Return the [X, Y] coordinate for the center point of the cell that contains the specified text.  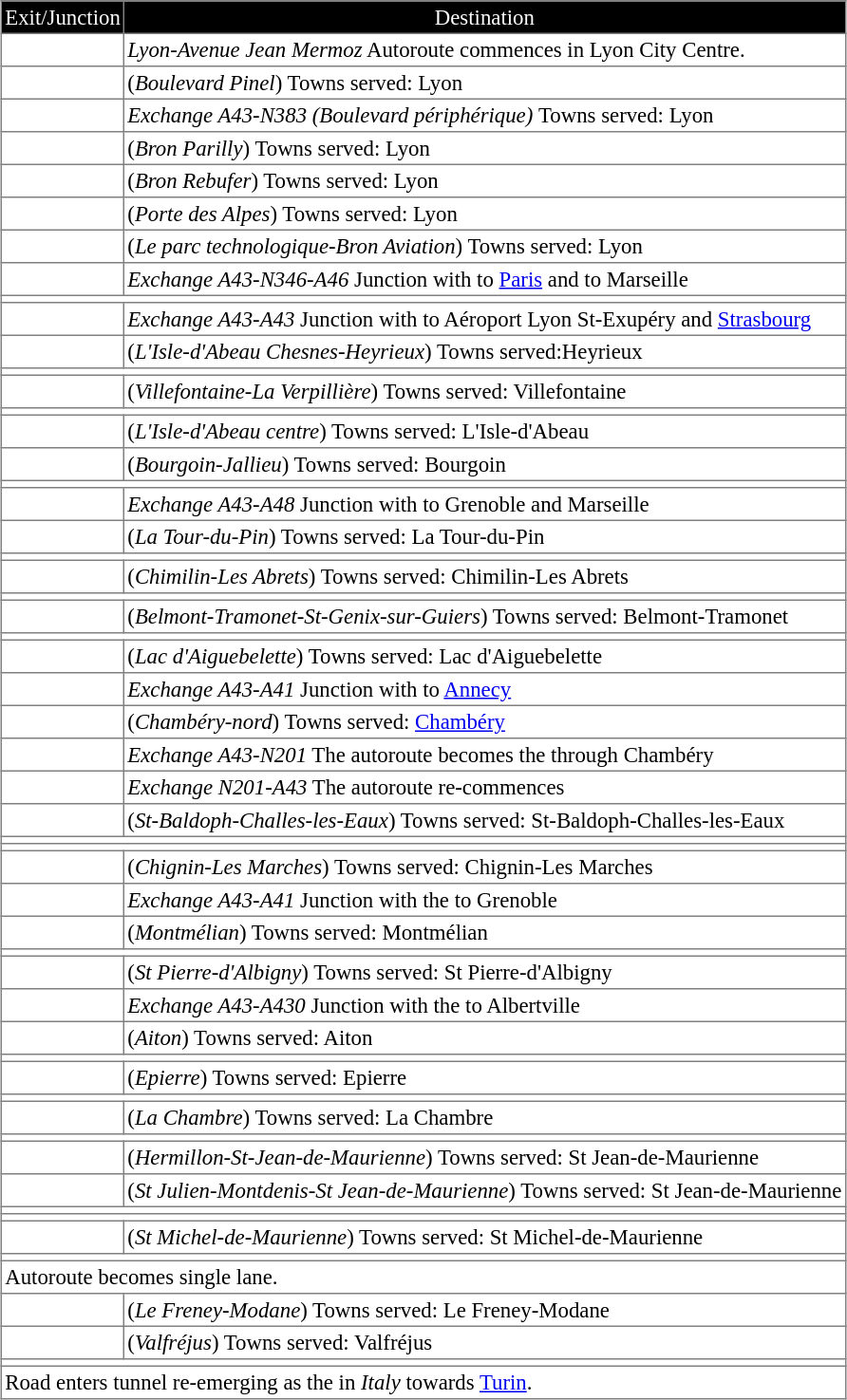
(Chimilin-Les Abrets) Towns served: Chimilin-Les Abrets [485, 576]
Destination [485, 17]
(Villefontaine-La Verpillière) Towns served: Villefontaine [485, 391]
(Chignin-Les Marches) Towns served: Chignin-Les Marches [485, 867]
Exchange A43-A430 Junction with the to Albertville [485, 1005]
Exchange A43-N383 (Boulevard périphérique) Towns served: Lyon [485, 115]
(Epierre) Towns served: Epierre [485, 1077]
(St Michel-de-Maurienne) Towns served: St Michel-de-Maurienne [485, 1237]
Road enters tunnel re-emerging as the in Italy towards Turin. [423, 1382]
(La Chambre) Towns served: La Chambre [485, 1117]
Exchange A43-A48 Junction with to Grenoble and Marseille [485, 504]
(Boulevard Pinel) Towns served: Lyon [485, 83]
Exchange A43-A41 Junction with the to Grenoble [485, 900]
Exchange A43-A43 Junction with to Aéroport Lyon St-Exupéry and Strasbourg [485, 319]
Lyon-Avenue Jean Mermoz Autoroute commences in Lyon City Centre. [485, 49]
(Aiton) Towns served: Aiton [485, 1037]
Exchange A43-N346-A46 Junction with to Paris and to Marseille [485, 279]
Autoroute becomes single lane. [423, 1277]
(L'Isle-d'Abeau centre) Towns served: L'Isle-d'Abeau [485, 431]
(Bron Rebufer) Towns served: Lyon [485, 180]
(La Tour-du-Pin) Towns served: La Tour-du-Pin [485, 536]
(L'Isle-d'Abeau Chesnes-Heyrieux) Towns served:Heyrieux [485, 351]
(St Julien-Montdenis-St Jean-de-Maurienne) Towns served: St Jean-de-Maurienne [485, 1190]
(Valfréjus) Towns served: Valfréjus [485, 1342]
Exit/Junction [63, 17]
(St Pierre-d'Albigny) Towns served: St Pierre-d'Albigny [485, 972]
(Le Freney-Modane) Towns served: Le Freney-Modane [485, 1310]
(Hermillon-St-Jean-de-Maurienne) Towns served: St Jean-de-Maurienne [485, 1157]
(Le parc technologique-Bron Aviation) Towns served: Lyon [485, 246]
Exchange N201-A43 The autoroute re-commences [485, 787]
(Lac d'Aiguebelette) Towns served: Lac d'Aiguebelette [485, 656]
(Montmélian) Towns served: Montmélian [485, 932]
Exchange A43-A41 Junction with to Annecy [485, 689]
(Porte des Alpes) Towns served: Lyon [485, 214]
(Bourgoin-Jallieu) Towns served: Bourgoin [485, 464]
(St-Baldoph-Challes-les-Eaux) Towns served: St-Baldoph-Challes-les-Eaux [485, 820]
(Bron Parilly) Towns served: Lyon [485, 148]
(Belmont-Tramonet-St-Genix-sur-Guiers) Towns served: Belmont-Tramonet [485, 616]
Exchange A43-N201 The autoroute becomes the through Chambéry [485, 755]
(Chambéry-nord) Towns served: Chambéry [485, 721]
